Find where the given text appears and provide that cell's center as (x, y) coordinate. 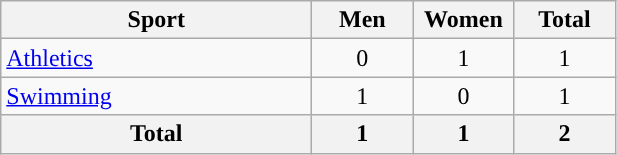
Swimming (156, 96)
Athletics (156, 58)
Women (464, 20)
2 (564, 134)
Sport (156, 20)
Men (362, 20)
